Pinpoint the cell where the given text exists, returning its [x, y] midpoint coordinate. 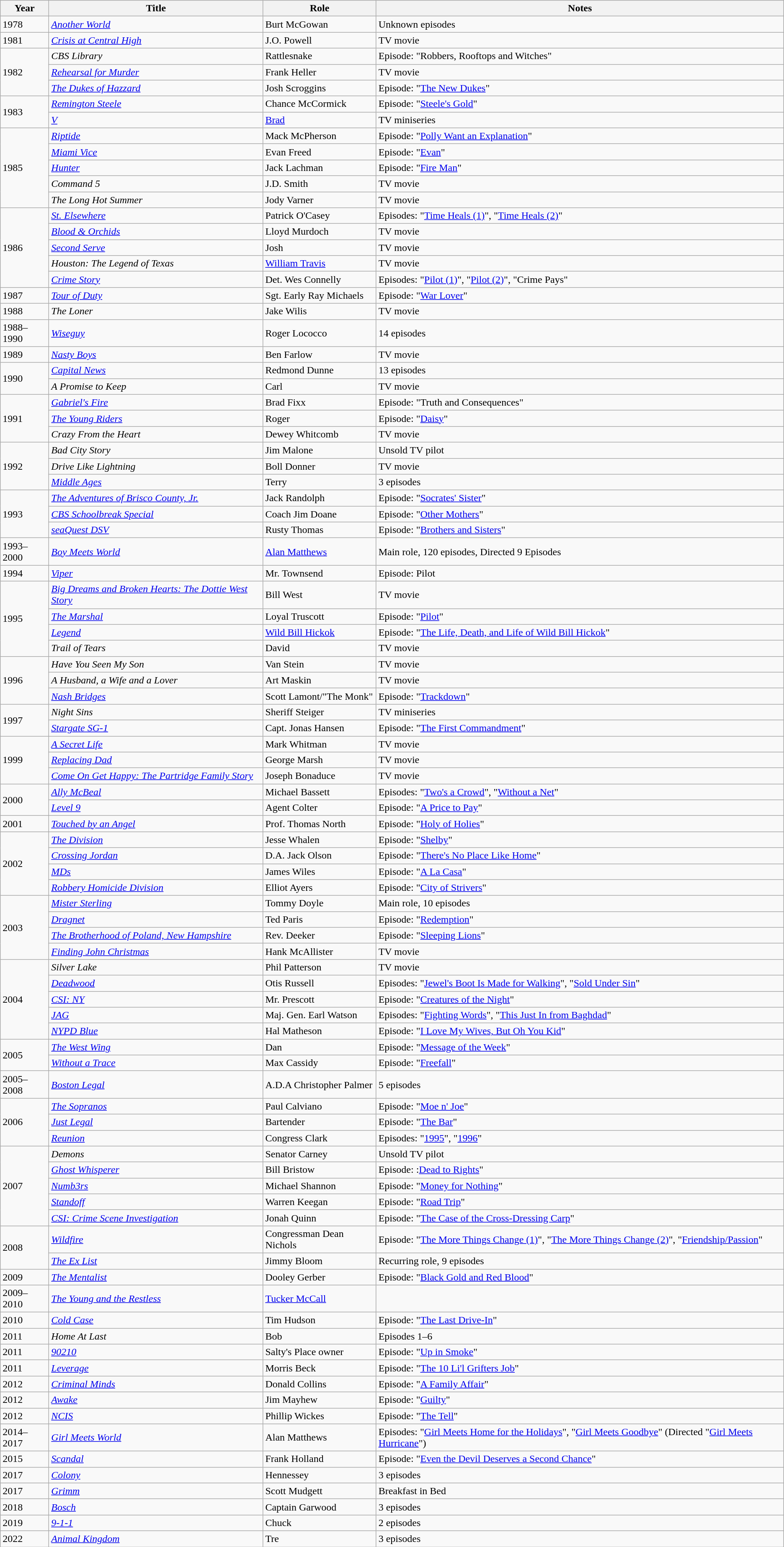
Mack McPherson [320, 136]
Year [25, 8]
Reunion [156, 1138]
The Division [156, 840]
Episodes: "Two's a Crowd", "Without a Net" [580, 792]
2006 [25, 1122]
Mr. Townsend [320, 573]
Chance McCormick [320, 104]
CBS Library [156, 56]
Hal Matheson [320, 1031]
NCIS [156, 1416]
Donald Collins [320, 1384]
Jack Lachman [320, 168]
The Dukes of Hazzard [156, 88]
Ghost Whisperer [156, 1170]
Nasty Boys [156, 354]
Van Stein [320, 664]
1993–2000 [25, 551]
13 episodes [580, 370]
The Young Riders [156, 418]
Boll Donner [320, 466]
Crisis at Central High [156, 40]
Mr. Prescott [320, 999]
Trail of Tears [156, 648]
Another World [156, 24]
Episode: "Truth and Consequences" [580, 402]
Numb3rs [156, 1186]
Miami Vice [156, 152]
William Travis [320, 264]
2005–2008 [25, 1084]
A.D.A Christopher Palmer [320, 1084]
Silver Lake [156, 967]
Deadwood [156, 983]
2000 [25, 800]
Tre [320, 1539]
Ben Farlow [320, 354]
Title [156, 8]
Max Cassidy [320, 1063]
Captain Garwood [320, 1507]
JAG [156, 1015]
Awake [156, 1400]
Scott Mudgett [320, 1491]
seaQuest DSV [156, 530]
Episode: "Daisy" [580, 418]
2003 [25, 927]
Jake Wilis [320, 311]
Episode: "The Bar" [580, 1122]
2015 [25, 1459]
Burt McGowan [320, 24]
Episode: "Moe n' Joe" [580, 1106]
Episode: "Money for Nothing" [580, 1186]
2007 [25, 1186]
Phillip Wickes [320, 1416]
Episode: "The Tell" [580, 1416]
Jimmy Bloom [320, 1261]
Episode: "Black Gold and Red Blood" [580, 1277]
1993 [25, 514]
Episodes: "Time Heals (1)", "Time Heals (2)" [580, 216]
Touched by an Angel [156, 824]
Frank Heller [320, 72]
Josh Scroggins [320, 88]
2019 [25, 1523]
Episode: "Road Trip" [580, 1202]
V [156, 120]
Mark Whitman [320, 744]
Episode: "I Love My Wives, But Oh You Kid" [580, 1031]
1988 [25, 311]
Legend [156, 632]
Home At Last [156, 1336]
1978 [25, 24]
Brad Fixx [320, 402]
Girl Meets World [156, 1437]
Episode: "Pilot" [580, 616]
Prof. Thomas North [320, 824]
Congressman Dean Nichols [320, 1239]
Gabriel's Fire [156, 402]
Episode: "Guilty" [580, 1400]
Bosch [156, 1507]
Dragnet [156, 919]
The Adventures of Brisco County, Jr. [156, 498]
A Promise to Keep [156, 386]
Bartender [320, 1122]
Leverage [156, 1368]
Riptide [156, 136]
Agent Colter [320, 808]
The Loner [156, 311]
Jim Malone [320, 450]
Episodes: "Fighting Words", "This Just In from Baghdad" [580, 1015]
Crossing Jordan [156, 856]
2018 [25, 1507]
Jonah Quinn [320, 1218]
Second Serve [156, 248]
Stargate SG-1 [156, 728]
1994 [25, 573]
Art Maskin [320, 680]
Notes [580, 8]
2005 [25, 1055]
Phil Patterson [320, 967]
Jim Mayhew [320, 1400]
Episode: "The Life, Death, and Life of Wild Bill Hickok" [580, 632]
Cold Case [156, 1320]
MDs [156, 872]
A Husband, a Wife and a Lover [156, 680]
Wiseguy [156, 333]
Viper [156, 573]
Middle Ages [156, 482]
Wild Bill Hickok [320, 632]
Episode: "Shelby" [580, 840]
David [320, 648]
Replacing Dad [156, 760]
1999 [25, 760]
1986 [25, 248]
Criminal Minds [156, 1384]
Episode: "The 10 Li'l Grifters Job" [580, 1368]
James Wiles [320, 872]
Episode: "City of Strivers" [580, 887]
Redmond Dunne [320, 370]
Episode: "Other Mothers" [580, 514]
Coach Jim Doane [320, 514]
Night Sins [156, 712]
Big Dreams and Broken Hearts: The Dottie West Story [156, 595]
Episodes: "Girl Meets Home for the Holidays", "Girl Meets Goodbye" (Directed "Girl Meets Hurricane") [580, 1437]
Robbery Homicide Division [156, 887]
Episode: :Dead to Rights" [580, 1170]
1983 [25, 112]
90210 [156, 1352]
Episode: "The More Things Change (1)", "The More Things Change (2)", "Friendship/Passion" [580, 1239]
1997 [25, 720]
Sheriff Steiger [320, 712]
Elliot Ayers [320, 887]
Joseph Bonaduce [320, 776]
Episodes: "Pilot (1)", "Pilot (2)", "Crime Pays" [580, 279]
Episode: "Steele's Gold" [580, 104]
Bad City Story [156, 450]
Josh [320, 248]
Hunter [156, 168]
Rev. Deeker [320, 935]
2 episodes [580, 1523]
The Sopranos [156, 1106]
Wildfire [156, 1239]
Evan Freed [320, 152]
Rehearsal for Murder [156, 72]
5 episodes [580, 1084]
Michael Shannon [320, 1186]
Rusty Thomas [320, 530]
The Brotherhood of Poland, New Hampshire [156, 935]
Episode: "Evan" [580, 152]
Episode: "Holy of Holies" [580, 824]
Chuck [320, 1523]
Carl [320, 386]
Dan [320, 1047]
Tim Hudson [320, 1320]
Capital News [156, 370]
2002 [25, 864]
Rattlesnake [320, 56]
Episode: "A Family Affair" [580, 1384]
Episode: "War Lover" [580, 295]
Have You Seen My Son [156, 664]
Demons [156, 1154]
Bill West [320, 595]
Episode: "A La Casa" [580, 872]
Senator Carney [320, 1154]
Episode: "The Case of the Cross-Dressing Carp" [580, 1218]
Ally McBeal [156, 792]
Boston Legal [156, 1084]
Episode: "The First Commandment" [580, 728]
Paul Calviano [320, 1106]
2014–2017 [25, 1437]
1991 [25, 418]
1985 [25, 168]
Jesse Whalen [320, 840]
Bob [320, 1336]
2008 [25, 1247]
9-1-1 [156, 1523]
2022 [25, 1539]
The Mentalist [156, 1277]
Episodes: "Jewel's Boot Is Made for Walking", "Sold Under Sin" [580, 983]
Episode: "Socrates' Sister" [580, 498]
Breakfast in Bed [580, 1491]
Main role, 10 episodes [580, 903]
1996 [25, 680]
The Ex List [156, 1261]
Lloyd Murdoch [320, 232]
1995 [25, 618]
Tommy Doyle [320, 903]
1989 [25, 354]
Level 9 [156, 808]
Without a Trace [156, 1063]
Det. Wes Connelly [320, 279]
Otis Russell [320, 983]
Episode: "A Price to Pay" [580, 808]
Tucker McCall [320, 1299]
Warren Keegan [320, 1202]
1992 [25, 466]
Crazy From the Heart [156, 434]
Maj. Gen. Earl Watson [320, 1015]
Scandal [156, 1459]
The Long Hot Summer [156, 200]
Capt. Jonas Hansen [320, 728]
1982 [25, 72]
Episode: Pilot [580, 573]
Grimm [156, 1491]
Command 5 [156, 184]
Animal Kingdom [156, 1539]
Roger Lococco [320, 333]
The Marshal [156, 616]
Nash Bridges [156, 696]
Dooley Gerber [320, 1277]
Recurring role, 9 episodes [580, 1261]
Hank McAllister [320, 951]
Congress Clark [320, 1138]
CSI: Crime Scene Investigation [156, 1218]
Episode: "Redemption" [580, 919]
2004 [25, 999]
Hennessey [320, 1475]
2009 [25, 1277]
A Secret Life [156, 744]
Colony [156, 1475]
Main role, 120 episodes, Directed 9 Episodes [580, 551]
Brad [320, 120]
14 episodes [580, 333]
Episode: "Message of the Week" [580, 1047]
Episodes 1–6 [580, 1336]
CSI: NY [156, 999]
Bill Bristow [320, 1170]
Boy Meets World [156, 551]
Standoff [156, 1202]
Drive Like Lightning [156, 466]
Frank Holland [320, 1459]
Episode: "Sleeping Lions" [580, 935]
Mister Sterling [156, 903]
2001 [25, 824]
Episode: "There's No Place Like Home" [580, 856]
Unknown episodes [580, 24]
St. Elsewhere [156, 216]
George Marsh [320, 760]
NYPD Blue [156, 1031]
Terry [320, 482]
Remington Steele [156, 104]
Episode: "Trackdown" [580, 696]
Crime Story [156, 279]
2009–2010 [25, 1299]
Come On Get Happy: The Partridge Family Story [156, 776]
Episode: "Up in Smoke" [580, 1352]
Jack Randolph [320, 498]
J.D. Smith [320, 184]
Ted Paris [320, 919]
Episode: "Creatures of the Night" [580, 999]
Episode: "Fire Man" [580, 168]
Michael Bassett [320, 792]
Episode: "Polly Want an Explanation" [580, 136]
Episode: "Brothers and Sisters" [580, 530]
1981 [25, 40]
J.O. Powell [320, 40]
Episode: "The Last Drive-In" [580, 1320]
CBS Schoolbreak Special [156, 514]
Loyal Truscott [320, 616]
Role [320, 8]
Patrick O'Casey [320, 216]
Episode: "Robbers, Rooftops and Witches" [580, 56]
Episodes: "1995", "1996" [580, 1138]
Finding John Christmas [156, 951]
Roger [320, 418]
Morris Beck [320, 1368]
Salty's Place owner [320, 1352]
Tour of Duty [156, 295]
1990 [25, 378]
2010 [25, 1320]
Dewey Whitcomb [320, 434]
Episode: "Even the Devil Deserves a Second Chance" [580, 1459]
Scott Lamont/"The Monk" [320, 696]
Houston: The Legend of Texas [156, 264]
The West Wing [156, 1047]
D.A. Jack Olson [320, 856]
Jody Varner [320, 200]
1987 [25, 295]
Just Legal [156, 1122]
The Young and the Restless [156, 1299]
1988–1990 [25, 333]
Sgt. Early Ray Michaels [320, 295]
Blood & Orchids [156, 232]
Episode: "Freefall" [580, 1063]
Episode: "The New Dukes" [580, 88]
